Output the [x, y] coordinate of the center of the cell containing the given text.  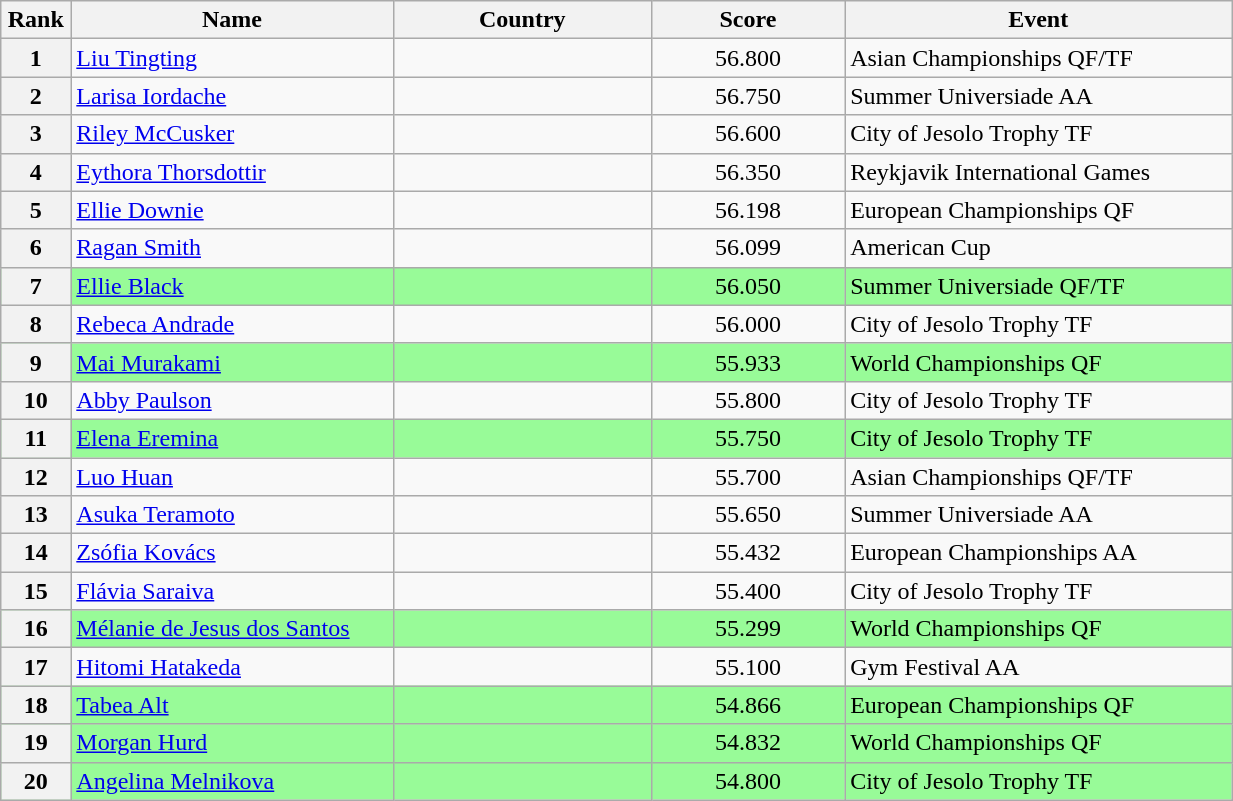
Riley McCusker [232, 134]
Abby Paulson [232, 400]
13 [36, 515]
55.700 [748, 477]
Score [748, 20]
55.800 [748, 400]
55.400 [748, 591]
Angelina Melnikova [232, 781]
12 [36, 477]
Mélanie de Jesus dos Santos [232, 629]
55.933 [748, 362]
American Cup [1038, 248]
Flávia Saraiva [232, 591]
Ellie Downie [232, 210]
6 [36, 248]
56.800 [748, 58]
Hitomi Hatakeda [232, 667]
54.866 [748, 705]
56.050 [748, 286]
10 [36, 400]
Name [232, 20]
Summer Universiade QF/TF [1038, 286]
55.650 [748, 515]
Gym Festival AA [1038, 667]
5 [36, 210]
1 [36, 58]
55.432 [748, 553]
Country [522, 20]
19 [36, 743]
Liu Tingting [232, 58]
20 [36, 781]
Rank [36, 20]
Morgan Hurd [232, 743]
11 [36, 438]
Reykjavik International Games [1038, 172]
15 [36, 591]
9 [36, 362]
14 [36, 553]
18 [36, 705]
Event [1038, 20]
56.000 [748, 324]
56.099 [748, 248]
Larisa Iordache [232, 96]
Eythora Thorsdottir [232, 172]
56.750 [748, 96]
17 [36, 667]
54.800 [748, 781]
2 [36, 96]
Rebeca Andrade [232, 324]
Luo Huan [232, 477]
European Championships AA [1038, 553]
55.750 [748, 438]
Ragan Smith [232, 248]
Tabea Alt [232, 705]
Zsófia Kovács [232, 553]
55.100 [748, 667]
56.350 [748, 172]
8 [36, 324]
Mai Murakami [232, 362]
7 [36, 286]
4 [36, 172]
56.600 [748, 134]
55.299 [748, 629]
56.198 [748, 210]
54.832 [748, 743]
Elena Eremina [232, 438]
Asuka Teramoto [232, 515]
16 [36, 629]
3 [36, 134]
Ellie Black [232, 286]
